Capture the cell that displays the provided text and extract its [X, Y] central coordinate. 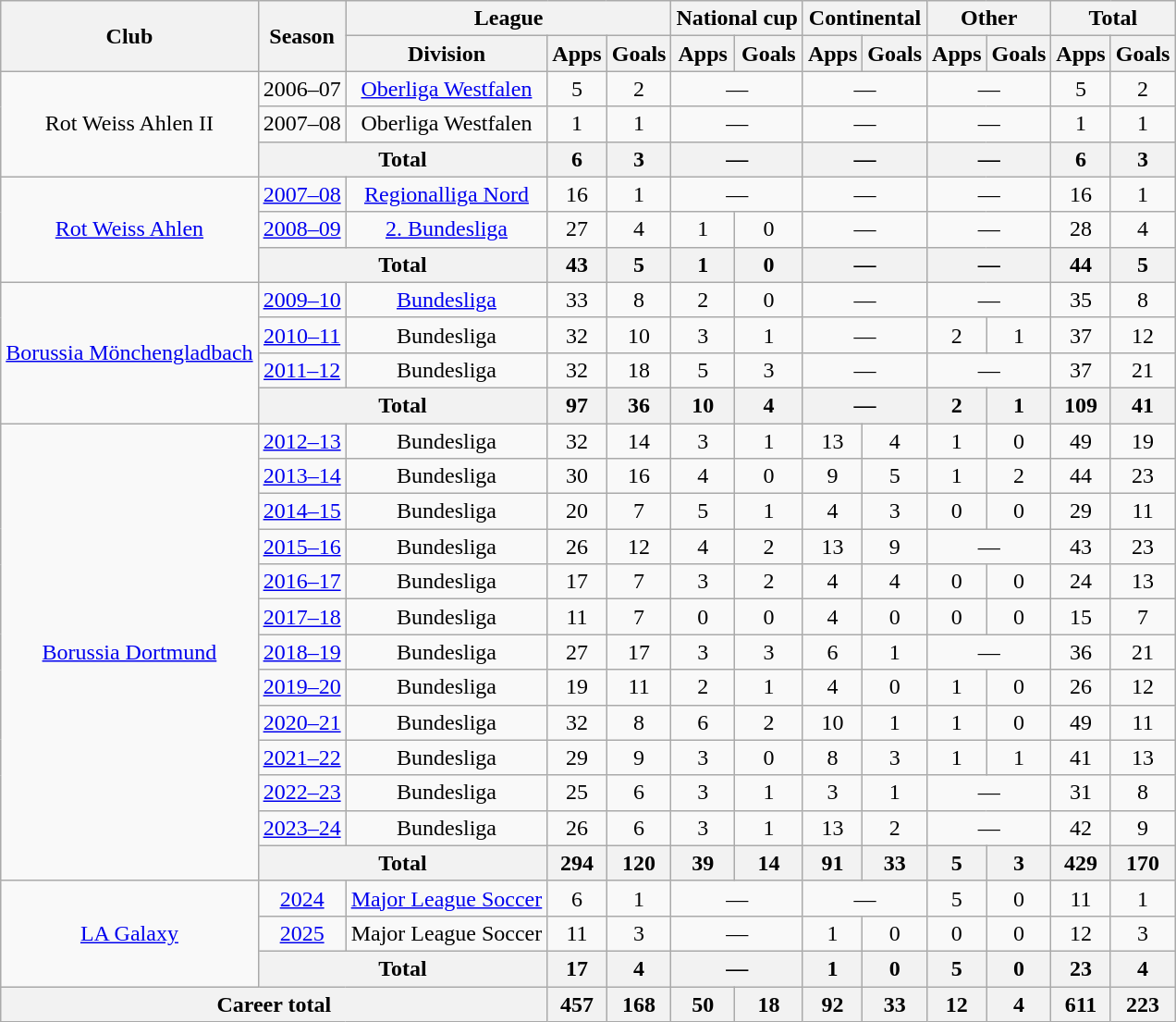
Borussia Mönchengladbach [129, 352]
LA Galaxy [129, 933]
Regionalliga Nord [447, 194]
Career total [274, 1004]
2013–14 [301, 476]
2023–24 [301, 828]
2020–21 [301, 722]
109 [1081, 405]
92 [832, 1004]
42 [1081, 828]
2012–13 [301, 441]
223 [1143, 1004]
91 [832, 863]
2015–16 [301, 547]
28 [1081, 229]
Rot Weiss Ahlen II [129, 124]
2010–11 [301, 335]
Continental [864, 18]
50 [703, 1004]
2024 [301, 898]
2016–17 [301, 582]
429 [1081, 863]
294 [577, 863]
15 [1081, 617]
120 [639, 863]
457 [577, 1004]
2021–22 [301, 757]
Rot Weiss Ahlen [129, 229]
Borussia Dortmund [129, 653]
Other [989, 18]
2014–15 [301, 511]
31 [1081, 793]
20 [577, 511]
Division [447, 54]
Club [129, 36]
2018–19 [301, 652]
24 [1081, 582]
2025 [301, 933]
2009–10 [301, 300]
National cup [737, 18]
2006–07 [301, 89]
2008–09 [301, 229]
25 [577, 793]
611 [1081, 1004]
2. Bundesliga [447, 229]
168 [639, 1004]
2017–18 [301, 617]
2011–12 [301, 370]
30 [577, 476]
170 [1143, 863]
2022–23 [301, 793]
2019–20 [301, 687]
Season [301, 36]
35 [1081, 300]
97 [577, 405]
39 [703, 863]
League [508, 18]
